Search for the cell housing the specified text and yield its [X, Y] center coordinate. 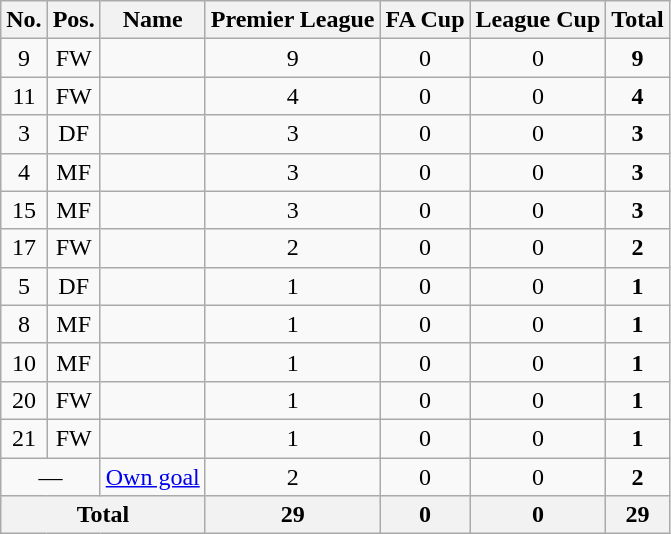
Own goal [152, 477]
No. [24, 20]
20 [24, 400]
FA Cup [425, 20]
— [50, 477]
21 [24, 438]
Premier League [292, 20]
8 [24, 324]
Name [152, 20]
5 [24, 286]
17 [24, 248]
11 [24, 96]
15 [24, 210]
10 [24, 362]
League Cup [538, 20]
Pos. [74, 20]
